Locate the cell with the specified text and output its [x, y] center coordinate. 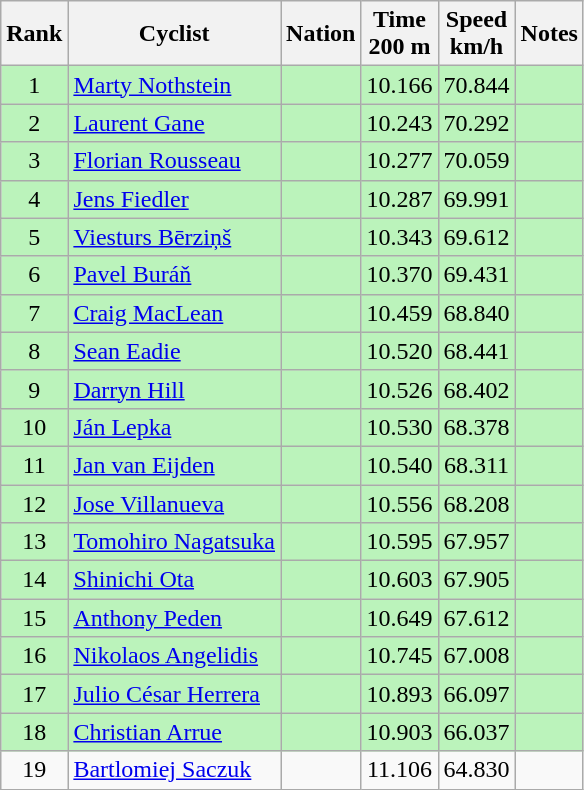
Jens Fiedler [174, 199]
68.840 [476, 313]
69.991 [476, 199]
Nation [321, 34]
10.603 [400, 580]
10.277 [400, 161]
15 [34, 618]
67.612 [476, 618]
68.311 [476, 465]
10.540 [400, 465]
Nikolaos Angelidis [174, 656]
Darryn Hill [174, 389]
3 [34, 161]
68.208 [476, 503]
66.097 [476, 694]
10.526 [400, 389]
Cyclist [174, 34]
5 [34, 237]
Bartlomiej Saczuk [174, 770]
13 [34, 542]
67.957 [476, 542]
68.441 [476, 351]
Time200 m [400, 34]
Viesturs Bērziņš [174, 237]
10.243 [400, 123]
10.370 [400, 275]
Pavel Buráň [174, 275]
68.402 [476, 389]
Christian Arrue [174, 732]
Ján Lepka [174, 427]
11 [34, 465]
Craig MacLean [174, 313]
10.520 [400, 351]
8 [34, 351]
66.037 [476, 732]
19 [34, 770]
10.893 [400, 694]
11.106 [400, 770]
Speedkm/h [476, 34]
9 [34, 389]
14 [34, 580]
70.292 [476, 123]
18 [34, 732]
64.830 [476, 770]
10.745 [400, 656]
69.612 [476, 237]
Florian Rousseau [174, 161]
1 [34, 85]
Julio César Herrera [174, 694]
10.343 [400, 237]
10.287 [400, 199]
10.166 [400, 85]
Tomohiro Nagatsuka [174, 542]
10.649 [400, 618]
68.378 [476, 427]
70.059 [476, 161]
10.459 [400, 313]
4 [34, 199]
Marty Nothstein [174, 85]
10 [34, 427]
10.903 [400, 732]
67.905 [476, 580]
67.008 [476, 656]
10.595 [400, 542]
Jan van Eijden [174, 465]
12 [34, 503]
Anthony Peden [174, 618]
16 [34, 656]
6 [34, 275]
Notes [549, 34]
Jose Villanueva [174, 503]
17 [34, 694]
10.530 [400, 427]
10.556 [400, 503]
69.431 [476, 275]
70.844 [476, 85]
2 [34, 123]
Sean Eadie [174, 351]
Laurent Gane [174, 123]
Shinichi Ota [174, 580]
Rank [34, 34]
7 [34, 313]
